From the cell containing the given text, extract its center point as [X, Y] coordinate. 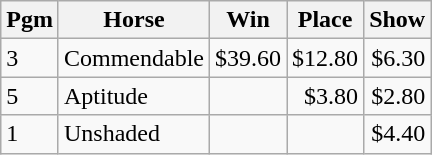
Pgm [30, 20]
Aptitude [134, 96]
$4.40 [398, 134]
$12.80 [326, 58]
Unshaded [134, 134]
$6.30 [398, 58]
$3.80 [326, 96]
Show [398, 20]
Win [248, 20]
$39.60 [248, 58]
Commendable [134, 58]
$2.80 [398, 96]
Place [326, 20]
5 [30, 96]
Horse [134, 20]
1 [30, 134]
3 [30, 58]
